Identify which cell holds the provided text, then report its [X, Y] central coordinate. 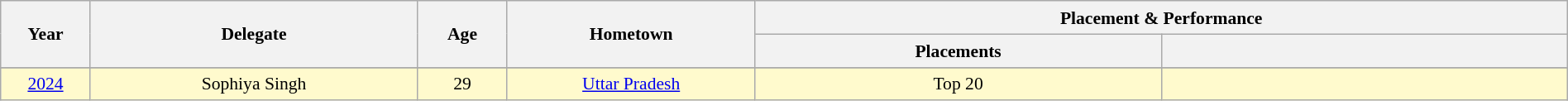
2024 [46, 84]
Hometown [631, 34]
Top 20 [958, 84]
Uttar Pradesh [631, 84]
29 [463, 84]
Age [463, 34]
Placements [958, 50]
Placement & Performance [1161, 17]
Delegate [253, 34]
Sophiya Singh [253, 84]
Year [46, 34]
